For the text-containing cell, return its midpoint in [x, y] coordinate format. 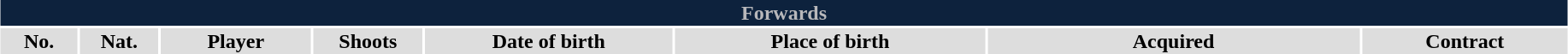
No. [39, 41]
Contract [1465, 41]
Nat. [120, 41]
Shoots [368, 41]
Forwards [783, 13]
Acquired [1173, 41]
Date of birth [549, 41]
Player [236, 41]
Place of birth [830, 41]
